Detect which cell encompasses the target text, then output its (X, Y) center coordinate. 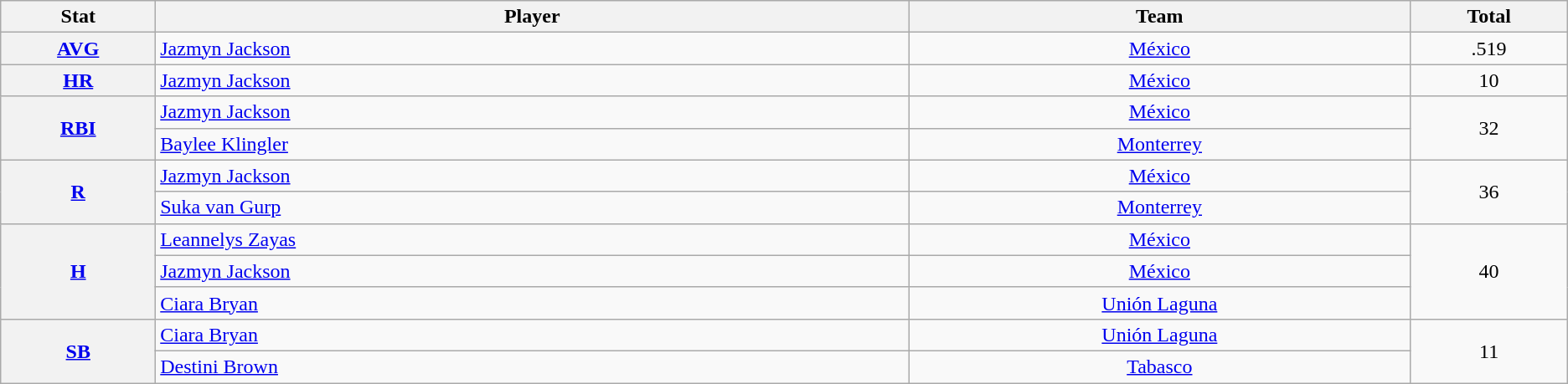
AVG (79, 49)
40 (1489, 271)
32 (1489, 128)
.519 (1489, 49)
Destini Brown (533, 366)
HR (79, 80)
Team (1159, 17)
RBI (79, 128)
R (79, 192)
Stat (79, 17)
Leannelys Zayas (533, 239)
Tabasco (1159, 366)
Suka van Gurp (533, 207)
Player (533, 17)
10 (1489, 80)
Baylee Klingler (533, 144)
Total (1489, 17)
H (79, 271)
36 (1489, 192)
11 (1489, 351)
SB (79, 351)
